Locate the cell with the specified text and output its [X, Y] center coordinate. 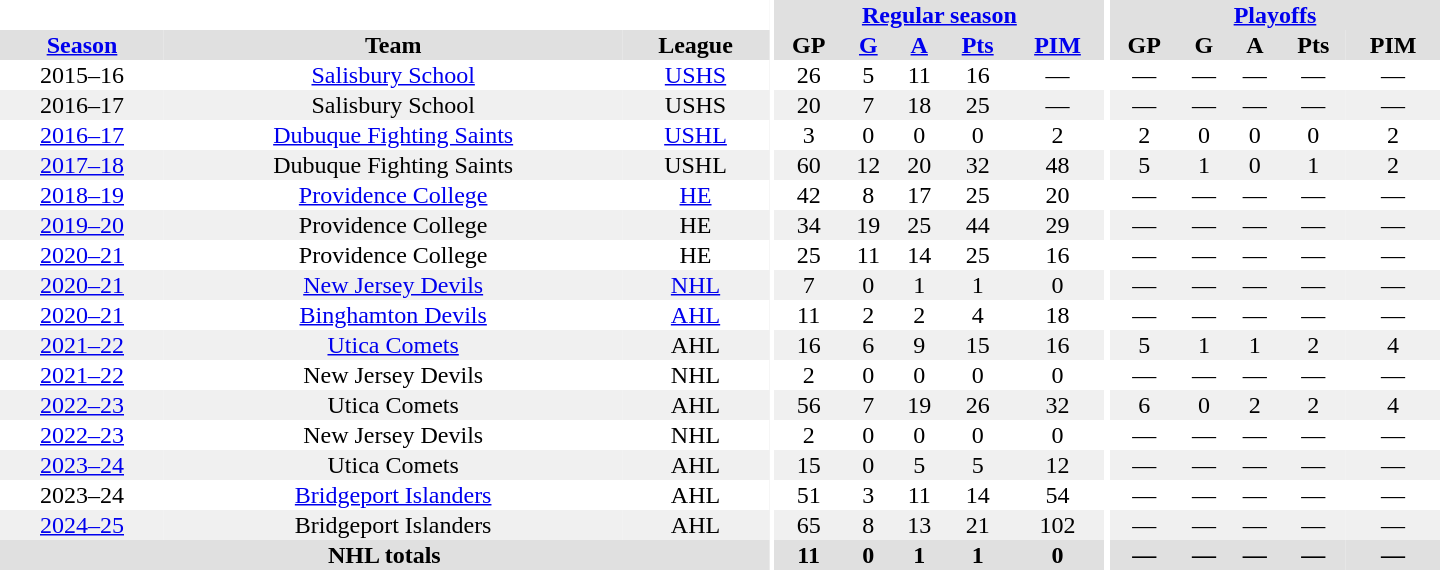
2017–18 [82, 165]
NHL totals [384, 555]
56 [808, 405]
Playoffs [1275, 15]
44 [978, 225]
Regular season [939, 15]
Team [393, 45]
Binghamton Devils [393, 315]
Season [82, 45]
48 [1058, 165]
51 [808, 495]
21 [978, 525]
29 [1058, 225]
2015–16 [82, 75]
League [695, 45]
60 [808, 165]
2024–25 [82, 525]
102 [1058, 525]
54 [1058, 495]
2018–19 [82, 195]
42 [808, 195]
13 [920, 525]
65 [808, 525]
9 [920, 345]
2019–20 [82, 225]
34 [808, 225]
17 [920, 195]
